Extract the (x, y) coordinate from the center of the cell holding the provided text.  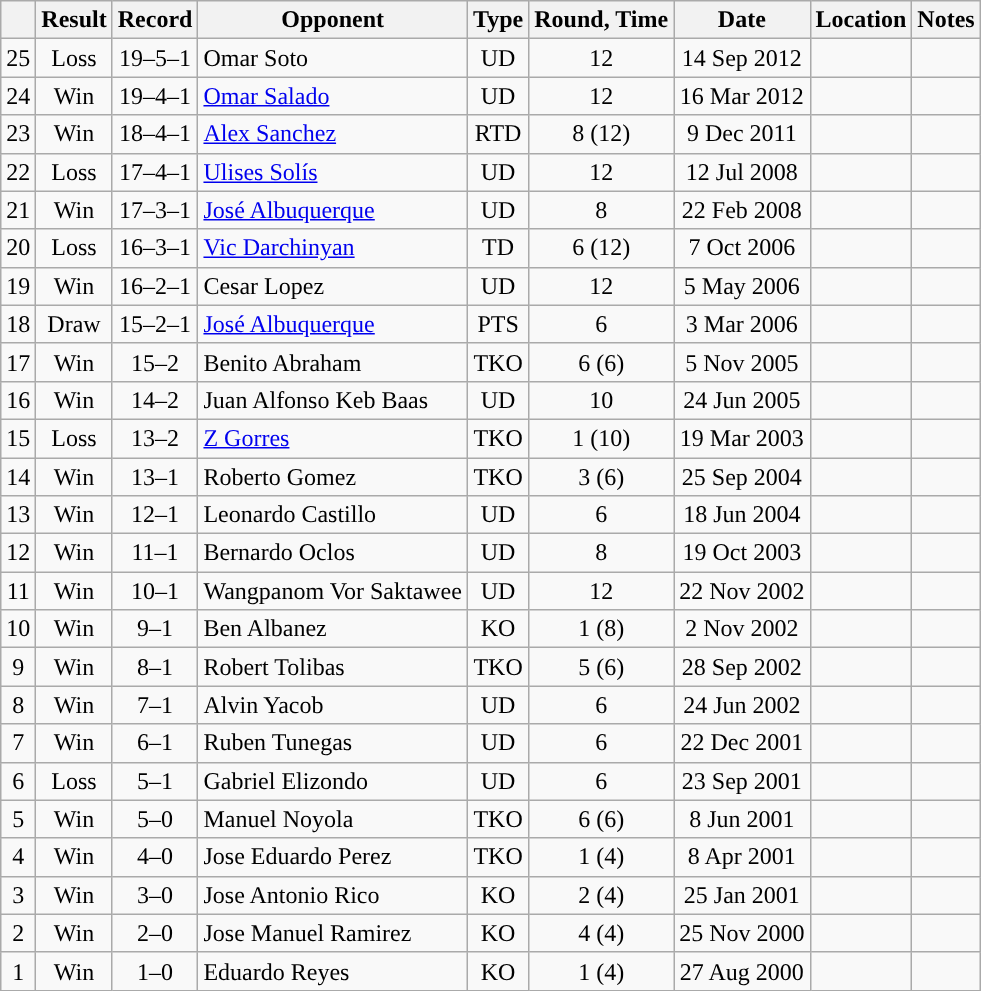
Location (861, 20)
22 Nov 2002 (742, 591)
1 (18, 971)
3 (18, 895)
24 Jun 2005 (742, 400)
4 (18, 857)
25 (18, 58)
22 Dec 2001 (742, 743)
23 (18, 134)
4 (4) (602, 933)
17 (18, 362)
25 Sep 2004 (742, 477)
11 (18, 591)
19 Oct 2003 (742, 553)
Omar Soto (333, 58)
Manuel Noyola (333, 819)
Alvin Yacob (333, 705)
Leonardo Castillo (333, 515)
25 Nov 2000 (742, 933)
9 (18, 667)
8 Apr 2001 (742, 857)
27 Aug 2000 (742, 971)
Cesar Lopez (333, 286)
13 (18, 515)
5 May 2006 (742, 286)
8–1 (155, 667)
19 Mar 2003 (742, 438)
8 Jun 2001 (742, 819)
7–1 (155, 705)
7 Oct 2006 (742, 248)
13–2 (155, 438)
9–1 (155, 629)
2–0 (155, 933)
18 (18, 324)
16–2–1 (155, 286)
Jose Eduardo Perez (333, 857)
Ruben Tunegas (333, 743)
PTS (498, 324)
Ben Albanez (333, 629)
19–5–1 (155, 58)
Juan Alfonso Keb Baas (333, 400)
12–1 (155, 515)
1–0 (155, 971)
6 (12) (602, 248)
Omar Salado (333, 96)
22 (18, 172)
Round, Time (602, 20)
Bernardo Oclos (333, 553)
Opponent (333, 20)
17–3–1 (155, 210)
RTD (498, 134)
Result (74, 20)
Z Gorres (333, 438)
16 Mar 2012 (742, 96)
3–0 (155, 895)
10–1 (155, 591)
Roberto Gomez (333, 477)
2 Nov 2002 (742, 629)
Gabriel Elizondo (333, 781)
5–0 (155, 819)
17–4–1 (155, 172)
19 (18, 286)
7 (18, 743)
15–2 (155, 362)
18 Jun 2004 (742, 515)
Vic Darchinyan (333, 248)
23 Sep 2001 (742, 781)
5 Nov 2005 (742, 362)
1 (8) (602, 629)
15 (18, 438)
Alex Sanchez (333, 134)
22 Feb 2008 (742, 210)
6–1 (155, 743)
Wangpanom Vor Saktawee (333, 591)
21 (18, 210)
5–1 (155, 781)
14 Sep 2012 (742, 58)
3 Mar 2006 (742, 324)
16 (18, 400)
Eduardo Reyes (333, 971)
18–4–1 (155, 134)
Benito Abraham (333, 362)
9 Dec 2011 (742, 134)
Jose Antonio Rico (333, 895)
19–4–1 (155, 96)
2 (18, 933)
4–0 (155, 857)
3 (6) (602, 477)
12 Jul 2008 (742, 172)
Notes (946, 20)
Jose Manuel Ramirez (333, 933)
5 (18, 819)
2 (4) (602, 895)
1 (10) (602, 438)
25 Jan 2001 (742, 895)
16–3–1 (155, 248)
Record (155, 20)
28 Sep 2002 (742, 667)
14–2 (155, 400)
24 Jun 2002 (742, 705)
Type (498, 20)
8 (12) (602, 134)
TD (498, 248)
24 (18, 96)
15–2–1 (155, 324)
Draw (74, 324)
Robert Tolibas (333, 667)
20 (18, 248)
Date (742, 20)
5 (6) (602, 667)
13–1 (155, 477)
14 (18, 477)
11–1 (155, 553)
Ulises Solís (333, 172)
